For the text-containing cell, return its midpoint in [X, Y] coordinate format. 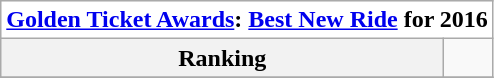
Golden Ticket Awards: Best New Ride for 2016 [248, 20]
Ranking [222, 58]
